Pinpoint the cell where the given text exists, returning its [X, Y] midpoint coordinate. 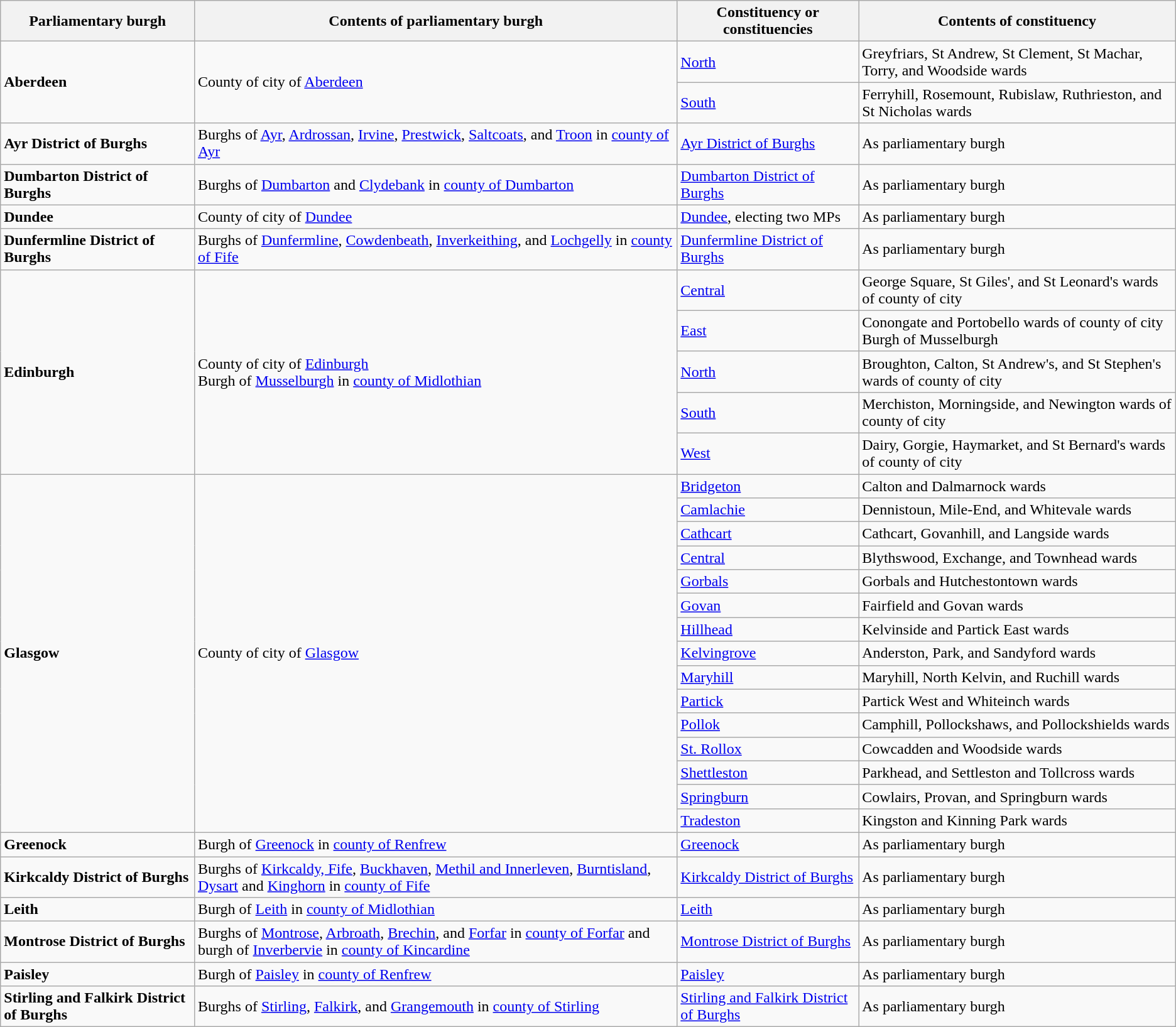
Bridgeton [768, 486]
Blythswood, Exchange, and Townhead wards [1018, 558]
Partick West and Whiteinch wards [1018, 701]
Cathcart, Govanhill, and Langside wards [1018, 534]
Calton and Dalmarnock wards [1018, 486]
Camphill, Pollockshaws, and Pollockshields wards [1018, 725]
Dundee, electing two MPs [768, 217]
George Square, St Giles', and St Leonard's wards of county of city [1018, 290]
Cowcadden and Woodside wards [1018, 749]
Maryhill [768, 677]
Gorbals [768, 582]
Kelvingrove [768, 653]
County of city of Glasgow [435, 653]
Cowlairs, Provan, and Springburn wards [1018, 796]
County of city of Edinburgh Burgh of Musselburgh in county of Midlothian [435, 372]
County of city of Dundee [435, 217]
Partick [768, 701]
St. Rollox [768, 749]
Tradeston [768, 820]
Cathcart [768, 534]
Burgh of Greenock in county of Renfrew [435, 844]
Fairfield and Govan wards [1018, 606]
Govan [768, 606]
West [768, 454]
County of city of Aberdeen [435, 82]
Burghs of Dunfermline, Cowdenbeath, Inverkeithing, and Lochgelly in county of Fife [435, 249]
Dundee [98, 217]
Merchiston, Morningside, and Newington wards of county of city [1018, 412]
Burghs of Dumbarton and Clydebank in county of Dumbarton [435, 185]
Burghs of Montrose, Arbroath, Brechin, and Forfar in county of Forfar and burgh of Inverbervie in county of Kincardine [435, 942]
Dennistoun, Mile-End, and Whitevale wards [1018, 510]
Shettleston [768, 773]
Parliamentary burgh [98, 21]
Constituency or constituencies [768, 21]
Burghs of Ayr, Ardrossan, Irvine, Prestwick, Saltcoats, and Troon in county of Ayr [435, 143]
Greyfriars, St Andrew, St Clement, St Machar, Torry, and Woodside wards [1018, 62]
Maryhill, North Kelvin, and Ruchill wards [1018, 677]
Burgh of Leith in county of Midlothian [435, 910]
East [768, 330]
Kelvinside and Partick East wards [1018, 629]
Burghs of Stirling, Falkirk, and Grangemouth in county of Stirling [435, 1006]
Burghs of Kirkcaldy, Fife, Buckhaven, Methil and Innerleven, Burntisland, Dysart and Kinghorn in county of Fife [435, 877]
Kingston and Kinning Park wards [1018, 820]
Hillhead [768, 629]
Aberdeen [98, 82]
Conongate and Portobello wards of county of city Burgh of Musselburgh [1018, 330]
Gorbals and Hutchestontown wards [1018, 582]
Parkhead, and Settleston and Tollcross wards [1018, 773]
Springburn [768, 796]
Camlachie [768, 510]
Pollok [768, 725]
Ferryhill, Rosemount, Rubislaw, Ruthrieston, and St Nicholas wards [1018, 103]
Broughton, Calton, St Andrew's, and St Stephen's wards of county of city [1018, 372]
Burgh of Paisley in county of Renfrew [435, 974]
Contents of parliamentary burgh [435, 21]
Edinburgh [98, 372]
Anderston, Park, and Sandyford wards [1018, 653]
Glasgow [98, 653]
Dairy, Gorgie, Haymarket, and St Bernard's wards of county of city [1018, 454]
Contents of constituency [1018, 21]
